Return [x, y] of the center of cell containing provided text 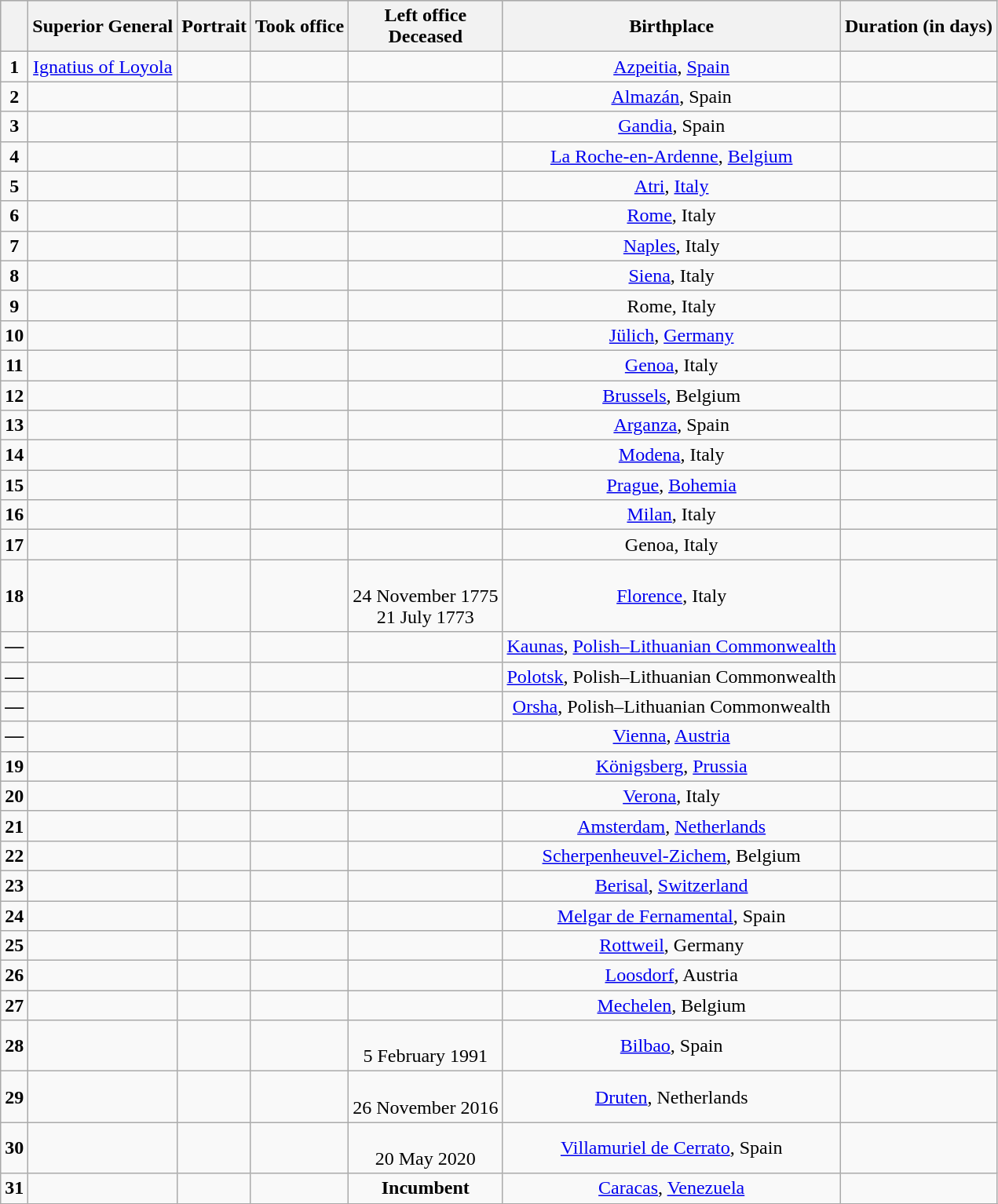
21 [14, 826]
Scherpenheuvel-Zichem, Belgium [671, 856]
Azpeitia, Spain [671, 67]
2 [14, 97]
Bilbao, Spain [671, 1045]
Jülich, Germany [671, 335]
Vienna, Austria [671, 736]
11 [14, 365]
Birthplace [671, 27]
Druten, Netherlands [671, 1097]
Verona, Italy [671, 796]
Portrait [214, 27]
Berisal, Switzerland [671, 885]
Orsha, Polish–Lithuanian Commonwealth [671, 706]
17 [14, 545]
26 November 2016 [426, 1097]
18 [14, 596]
12 [14, 395]
Caracas, Venezuela [671, 1188]
1 [14, 67]
15 [14, 485]
Incumbent [426, 1188]
Königsberg, Prussia [671, 766]
20 [14, 796]
9 [14, 305]
Atri, Italy [671, 186]
31 [14, 1188]
30 [14, 1147]
Left officeDeceased [426, 27]
Arganza, Spain [671, 425]
La Roche-en-Ardenne, Belgium [671, 156]
24 November 177521 July 1773 [426, 596]
19 [14, 766]
20 May 2020 [426, 1147]
Siena, Italy [671, 275]
24 [14, 916]
8 [14, 275]
Mechelen, Belgium [671, 1005]
Duration (in days) [919, 27]
4 [14, 156]
7 [14, 246]
Prague, Bohemia [671, 485]
Superior General [103, 27]
26 [14, 976]
22 [14, 856]
Almazán, Spain [671, 97]
Villamuriel de Cerrato, Spain [671, 1147]
Brussels, Belgium [671, 395]
5 [14, 186]
Melgar de Fernamental, Spain [671, 916]
Took office [299, 27]
Loosdorf, Austria [671, 976]
23 [14, 885]
Ignatius of Loyola [103, 67]
13 [14, 425]
14 [14, 455]
25 [14, 946]
Modena, Italy [671, 455]
5 February 1991 [426, 1045]
27 [14, 1005]
Gandia, Spain [671, 126]
Florence, Italy [671, 596]
Rottweil, Germany [671, 946]
3 [14, 126]
16 [14, 515]
29 [14, 1097]
Polotsk, Polish–Lithuanian Commonwealth [671, 677]
Milan, Italy [671, 515]
10 [14, 335]
Amsterdam, Netherlands [671, 826]
6 [14, 216]
Kaunas, Polish–Lithuanian Commonwealth [671, 647]
Naples, Italy [671, 246]
28 [14, 1045]
